Return the (X, Y) coordinate for the center point of the cell that contains the specified text.  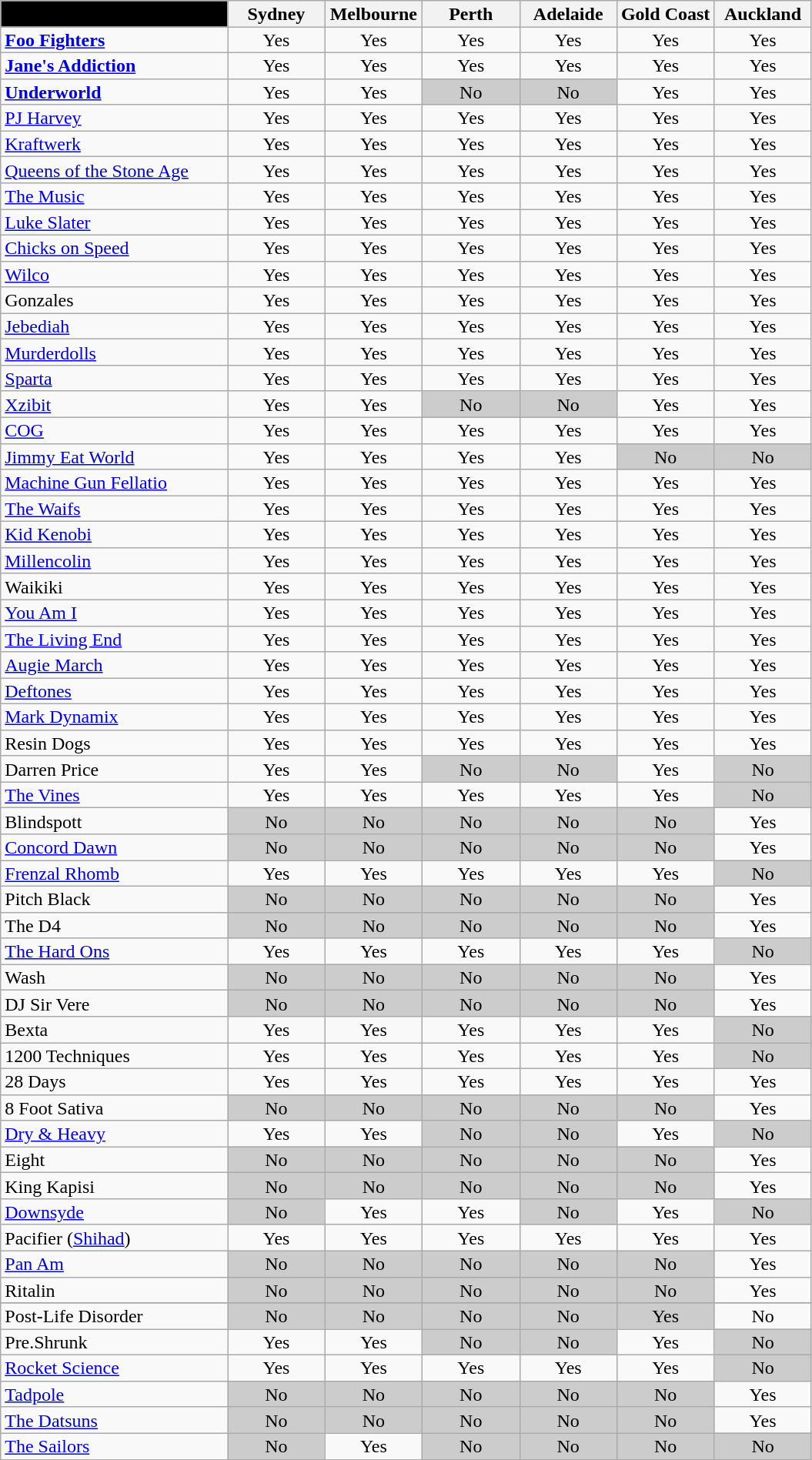
Tadpole (114, 1394)
King Kapisi (114, 1186)
Queens of the Stone Age (114, 170)
Millencolin (114, 560)
Sparta (114, 379)
Pre.Shrunk (114, 1342)
Jimmy Eat World (114, 456)
The Living End (114, 639)
Adelaide (568, 14)
The D4 (114, 925)
Augie March (114, 665)
Melbourne (373, 14)
Wilco (114, 274)
Wash (114, 977)
Pitch Black (114, 899)
Machine Gun Fellatio (114, 483)
Waikiki (114, 586)
Underworld (114, 92)
Perth (471, 14)
The Music (114, 196)
Gold Coast (665, 14)
DJ Sir Vere (114, 1004)
1200 Techniques (114, 1055)
Post-Life Disorder (114, 1316)
The Waifs (114, 509)
Xzibit (114, 404)
You Am I (114, 613)
Bexta (114, 1030)
Eight (114, 1160)
Downsyde (114, 1212)
The Vines (114, 795)
Sydney (276, 14)
Darren Price (114, 769)
Ritalin (114, 1290)
28 Days (114, 1081)
COG (114, 430)
Concord Dawn (114, 847)
Foo Fighters (114, 40)
Blindspott (114, 821)
Deftones (114, 691)
The Sailors (114, 1446)
Dry & Heavy (114, 1134)
Auckland (763, 14)
Luke Slater (114, 222)
Chicks on Speed (114, 248)
Mark Dynamix (114, 717)
The Hard Ons (114, 951)
Resin Dogs (114, 743)
The Datsuns (114, 1420)
Gonzales (114, 300)
8 Foot Sativa (114, 1108)
Murderdolls (114, 352)
Pacifier (Shihad) (114, 1238)
Jebediah (114, 326)
PJ Harvey (114, 118)
Kid Kenobi (114, 535)
Jane's Addiction (114, 65)
Pan Am (114, 1264)
Frenzal Rhomb (114, 874)
Rocket Science (114, 1368)
Kraftwerk (114, 144)
